Identify which cell holds the provided text, then report its [x, y] central coordinate. 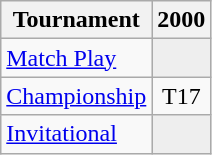
Invitational [76, 134]
Match Play [76, 58]
2000 [182, 20]
Tournament [76, 20]
T17 [182, 96]
Championship [76, 96]
